Provide the [X, Y] coordinate of the cell's center where the given text is located.  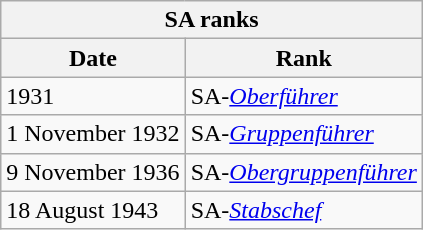
1931 [93, 96]
SA-Oberführer [304, 96]
18 August 1943 [93, 210]
Rank [304, 58]
9 November 1936 [93, 172]
SA-Obergruppenführer [304, 172]
SA-Stabschef [304, 210]
1 November 1932 [93, 134]
SA-Gruppenführer [304, 134]
SA ranks [212, 20]
Date [93, 58]
